From the cell containing the given text, extract its center point as [X, Y] coordinate. 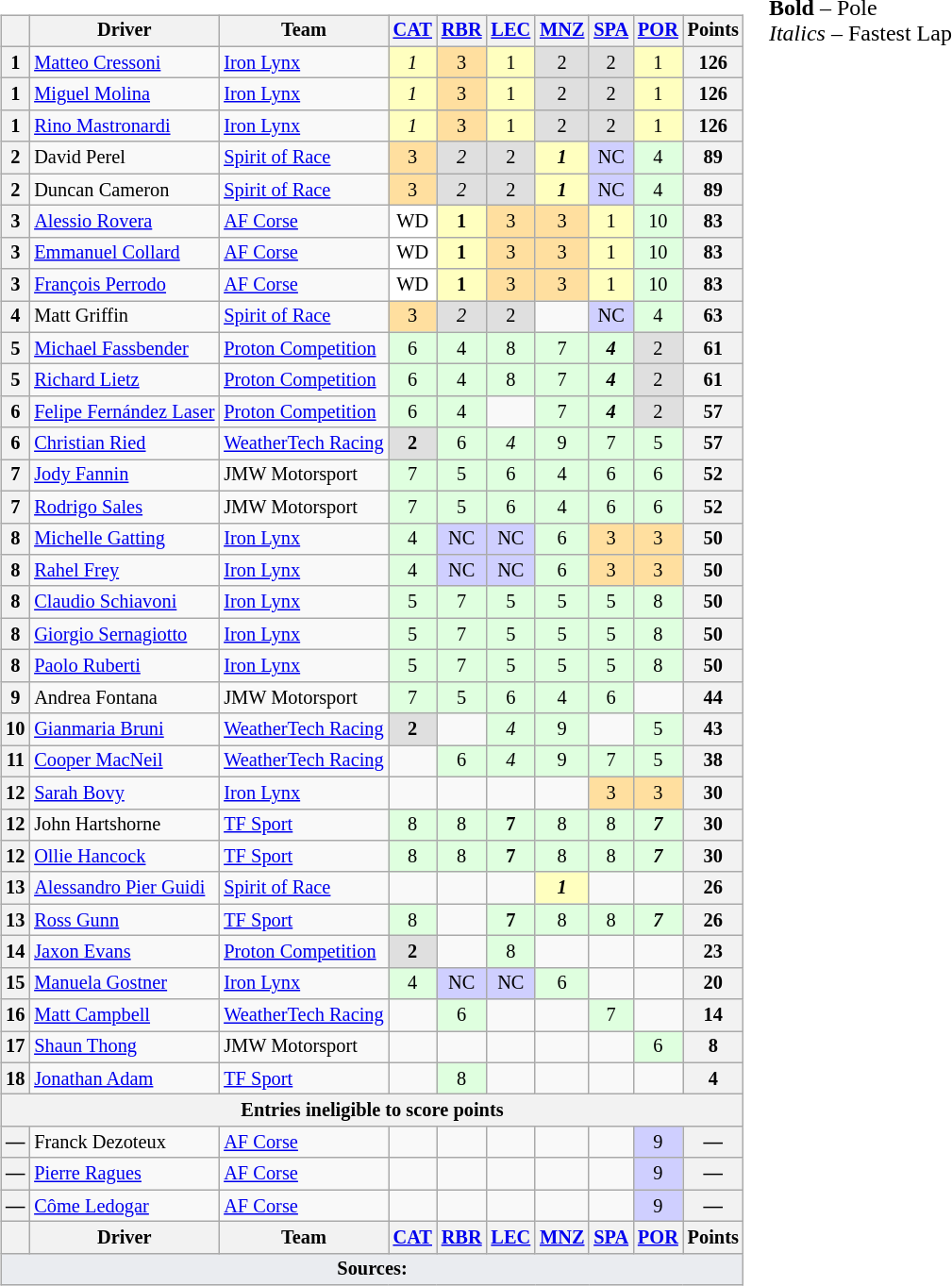
Ollie Hancock [125, 857]
Emmanuel Collard [125, 253]
Felipe Fernández Laser [125, 412]
David Perel [125, 158]
Michelle Gatting [125, 539]
Alessio Rovera [125, 222]
Jonathan Adam [125, 1078]
20 [713, 983]
Michael Fassbender [125, 348]
Ross Gunn [125, 920]
17 [15, 1047]
Rino Mastronardi [125, 126]
Pierre Ragues [125, 1174]
Miguel Molina [125, 94]
44 [713, 697]
Jaxon Evans [125, 952]
63 [713, 317]
23 [713, 952]
Cooper MacNeil [125, 761]
18 [15, 1078]
Manuela Gostner [125, 983]
Jody Fannin [125, 476]
Rodrigo Sales [125, 507]
François Perrodo [125, 285]
Giorgio Sernagiotto [125, 634]
15 [15, 983]
Entries ineligible to score points [372, 1111]
Alessandro Pier Guidi [125, 888]
Rahel Frey [125, 571]
Sarah Bovy [125, 793]
Sources: [372, 1269]
16 [15, 1015]
Claudio Schiavoni [125, 602]
Gianmaria Bruni [125, 729]
Andrea Fontana [125, 697]
Côme Ledogar [125, 1206]
Matt Griffin [125, 317]
John Hartshorne [125, 825]
43 [713, 729]
Matt Campbell [125, 1015]
Matteo Cressoni [125, 62]
Shaun Thong [125, 1047]
38 [713, 761]
Richard Lietz [125, 380]
Franck Dezoteux [125, 1143]
Christian Ried [125, 443]
11 [15, 761]
Duncan Cameron [125, 190]
Paolo Ruberti [125, 666]
